Identify which cell holds the provided text, then report its (x, y) central coordinate. 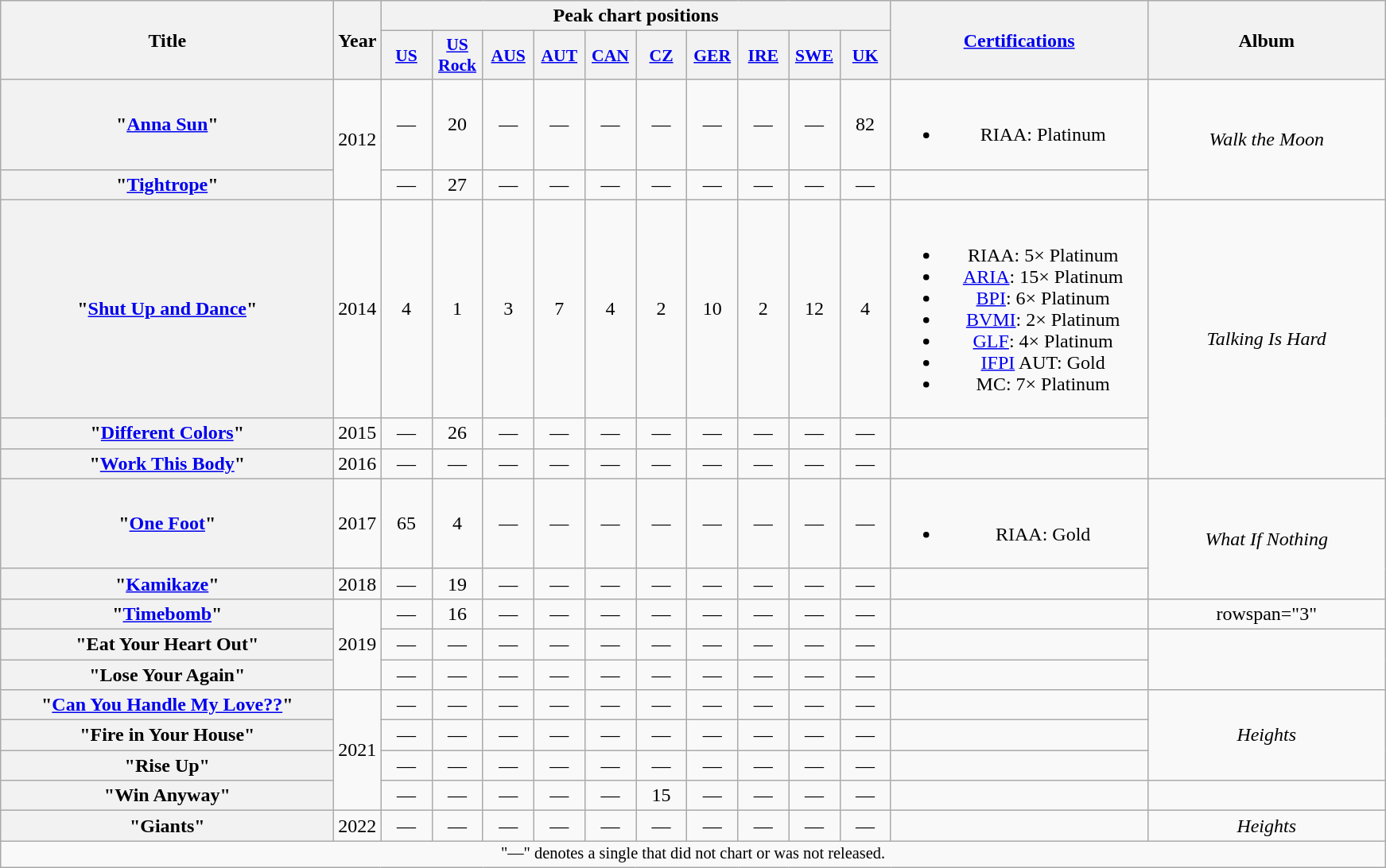
15 (662, 796)
16 (457, 614)
7 (559, 308)
2021 (358, 750)
"Fire in Your House" (167, 735)
"One Foot" (167, 523)
"Work This Body" (167, 463)
"Timebomb" (167, 614)
2022 (358, 826)
UK (865, 56)
USRock (457, 56)
RIAA: Gold (1019, 523)
AUS (508, 56)
2018 (358, 583)
What If Nothing (1266, 539)
SWE (814, 56)
12 (814, 308)
65 (406, 523)
"Shut Up and Dance" (167, 308)
AUT (559, 56)
"Different Colors" (167, 433)
"Tightrope" (167, 184)
2012 (358, 140)
1 (457, 308)
2014 (358, 308)
"Can You Handle My Love??" (167, 705)
10 (712, 308)
"Kamikaze" (167, 583)
3 (508, 308)
"Anna Sun" (167, 124)
Talking Is Hard (1266, 339)
82 (865, 124)
20 (457, 124)
2019 (358, 644)
Title (167, 40)
27 (457, 184)
Walk the Moon (1266, 140)
Certifications (1019, 40)
"Rise Up" (167, 765)
CAN (610, 56)
26 (457, 433)
19 (457, 583)
"Lose Your Again" (167, 675)
US (406, 56)
Year (358, 40)
rowspan="3" (1266, 614)
CZ (662, 56)
RIAA: 5× PlatinumARIA: 15× PlatinumBPI: 6× PlatinumBVMI: 2× PlatinumGLF: 4× PlatinumIFPI AUT: GoldMC: 7× Platinum (1019, 308)
2016 (358, 463)
"—" denotes a single that did not chart or was not released. (693, 854)
2015 (358, 433)
"Giants" (167, 826)
GER (712, 56)
Album (1266, 40)
"Win Anyway" (167, 796)
2017 (358, 523)
Peak chart positions (636, 16)
"Eat Your Heart Out" (167, 644)
IRE (763, 56)
RIAA: Platinum (1019, 124)
